Detect which cell encompasses the target text, then output its [x, y] center coordinate. 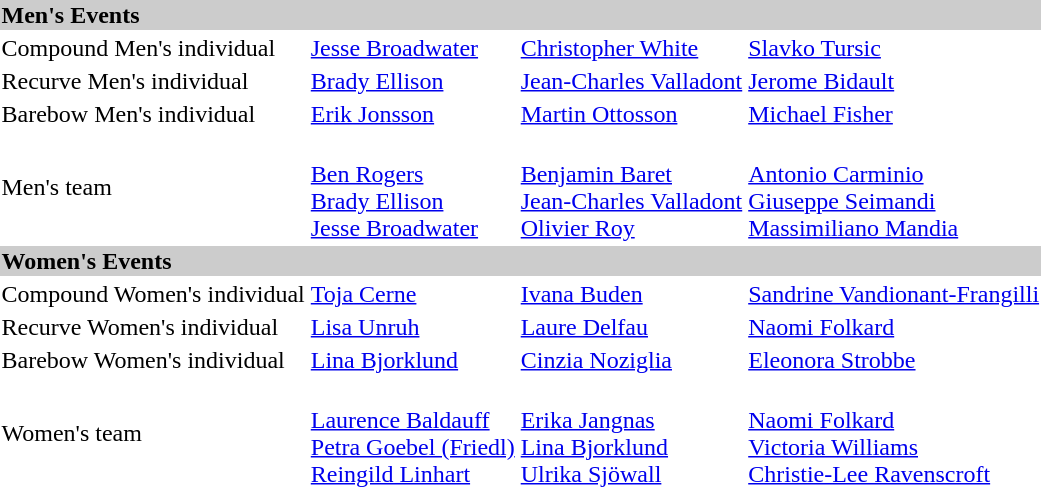
Benjamin BaretJean-Charles ValladontOlivier Roy [632, 188]
Jesse Broadwater [412, 48]
Ivana Buden [632, 294]
Martin Ottosson [632, 114]
Compound Women's individual [153, 294]
Eleonora Strobbe [894, 360]
Lina Bjorklund [412, 360]
Naomi Folkard [894, 327]
Erik Jonsson [412, 114]
Recurve Women's individual [153, 327]
Sandrine Vandionant-Frangilli [894, 294]
Antonio CarminioGiuseppe SeimandiMassimiliano Mandia [894, 188]
Men's team [153, 188]
Barebow Women's individual [153, 360]
Men's Events [520, 15]
Toja Cerne [412, 294]
Recurve Men's individual [153, 81]
Ben RogersBrady EllisonJesse Broadwater [412, 188]
Brady Ellison [412, 81]
Laure Delfau [632, 327]
Lisa Unruh [412, 327]
Women's Events [520, 261]
Christopher White [632, 48]
Cinzia Noziglia [632, 360]
Compound Men's individual [153, 48]
Barebow Men's individual [153, 114]
Slavko Tursic [894, 48]
Jerome Bidault [894, 81]
Michael Fisher [894, 114]
Jean-Charles Valladont [632, 81]
